Search for the cell housing the specified text and yield its (x, y) center coordinate. 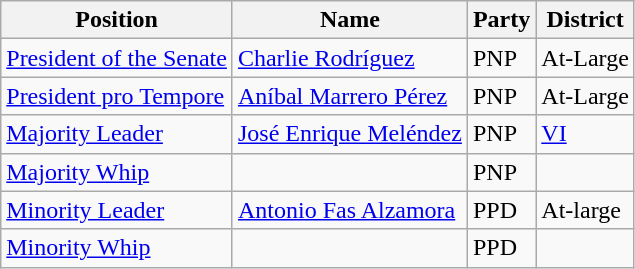
VI (586, 134)
Party (501, 20)
Antonio Fas Alzamora (350, 210)
At-large (586, 210)
José Enrique Meléndez (350, 134)
Majority Leader (117, 134)
President of the Senate (117, 58)
Name (350, 20)
Position (117, 20)
Majority Whip (117, 172)
Minority Leader (117, 210)
President pro Tempore (117, 96)
Charlie Rodríguez (350, 58)
Minority Whip (117, 248)
District (586, 20)
Aníbal Marrero Pérez (350, 96)
